Identify which cell holds the provided text, then report its (x, y) central coordinate. 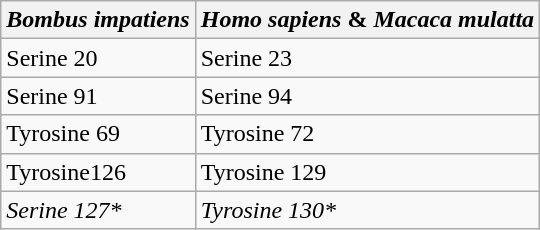
Homo sapiens & Macaca mulatta (367, 20)
Serine 94 (367, 96)
Serine 23 (367, 58)
Tyrosine126 (98, 172)
Tyrosine 129 (367, 172)
Tyrosine 130* (367, 210)
Bombus impatiens (98, 20)
Serine 127* (98, 210)
Tyrosine 69 (98, 134)
Serine 20 (98, 58)
Serine 91 (98, 96)
Tyrosine 72 (367, 134)
